Scan for the cell matching the given text and deliver its (X, Y) coordinate at center. 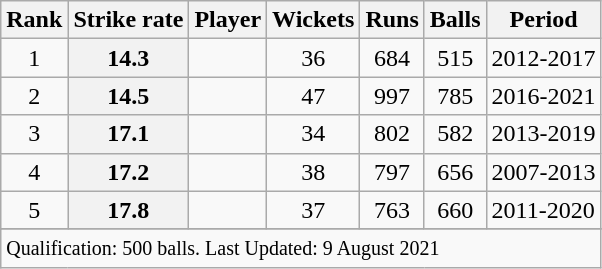
Runs (392, 20)
5 (34, 210)
Rank (34, 20)
2007-2013 (544, 172)
2011-2020 (544, 210)
17.1 (128, 134)
47 (314, 96)
582 (455, 134)
2012-2017 (544, 58)
1 (34, 58)
Balls (455, 20)
763 (392, 210)
797 (392, 172)
17.2 (128, 172)
997 (392, 96)
14.3 (128, 58)
17.8 (128, 210)
Player (228, 20)
2013-2019 (544, 134)
36 (314, 58)
515 (455, 58)
Period (544, 20)
785 (455, 96)
3 (34, 134)
37 (314, 210)
2 (34, 96)
660 (455, 210)
2016-2021 (544, 96)
684 (392, 58)
38 (314, 172)
14.5 (128, 96)
Qualification: 500 balls. Last Updated: 9 August 2021 (301, 248)
Wickets (314, 20)
802 (392, 134)
Strike rate (128, 20)
656 (455, 172)
4 (34, 172)
34 (314, 134)
